Return the [x, y] coordinate for the center point of the cell that contains the specified text.  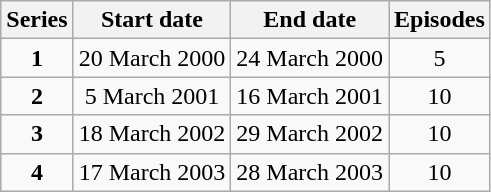
28 March 2003 [310, 172]
5 [440, 58]
3 [37, 134]
Episodes [440, 20]
Series [37, 20]
5 March 2001 [152, 96]
18 March 2002 [152, 134]
2 [37, 96]
29 March 2002 [310, 134]
Start date [152, 20]
20 March 2000 [152, 58]
4 [37, 172]
17 March 2003 [152, 172]
16 March 2001 [310, 96]
End date [310, 20]
24 March 2000 [310, 58]
1 [37, 58]
